Output the [X, Y] coordinate of the center of the cell containing the given text.  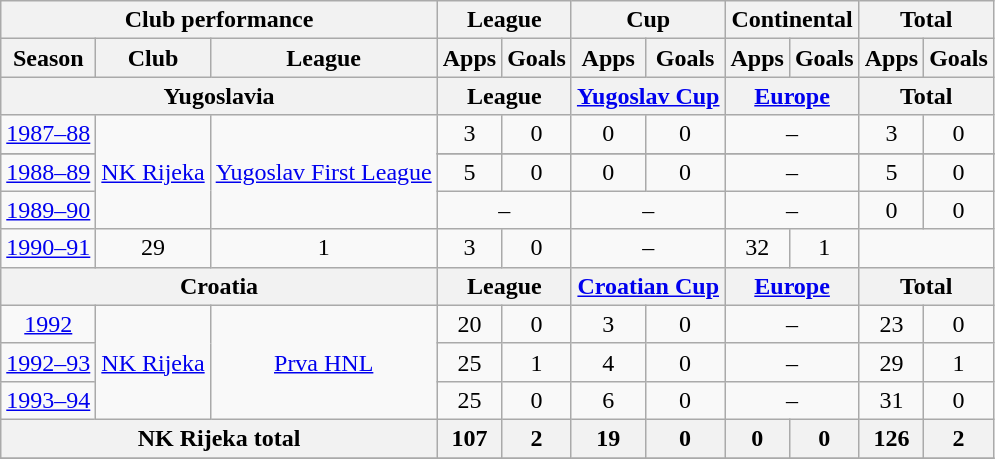
32 [757, 248]
Croatia [219, 286]
23 [891, 324]
1990–91 [48, 248]
1988–89 [48, 172]
1992–93 [48, 362]
1987–88 [48, 134]
107 [469, 438]
Club [153, 58]
Yugoslavia [219, 96]
Season [48, 58]
Continental [792, 20]
Yugoslav Cup [648, 96]
Cup [648, 20]
20 [469, 324]
Prva HNL [324, 362]
4 [608, 362]
31 [891, 400]
Croatian Cup [648, 286]
Club performance [219, 20]
6 [608, 400]
NK Rijeka total [219, 438]
Yugoslav First League [324, 172]
1992 [48, 324]
126 [891, 438]
19 [608, 438]
1993–94 [48, 400]
1989–90 [48, 210]
